Provide the [X, Y] coordinate of the cell's center where the given text is located.  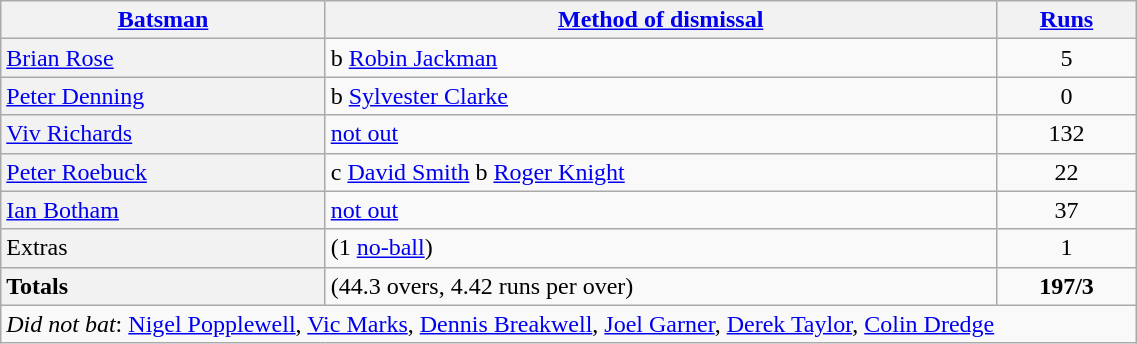
Viv Richards [163, 134]
c David Smith b Roger Knight [660, 172]
Peter Roebuck [163, 172]
22 [1066, 172]
37 [1066, 210]
Peter Denning [163, 96]
(44.3 overs, 4.42 runs per over) [660, 286]
197/3 [1066, 286]
0 [1066, 96]
5 [1066, 58]
(1 no-ball) [660, 248]
Did not bat: Nigel Popplewell, Vic Marks, Dennis Breakwell, Joel Garner, Derek Taylor, Colin Dredge [569, 324]
b Robin Jackman [660, 58]
Brian Rose [163, 58]
132 [1066, 134]
Extras [163, 248]
b Sylvester Clarke [660, 96]
Batsman [163, 20]
1 [1066, 248]
Ian Botham [163, 210]
Runs [1066, 20]
Totals [163, 286]
Method of dismissal [660, 20]
